Detect which cell encompasses the target text, then output its [X, Y] center coordinate. 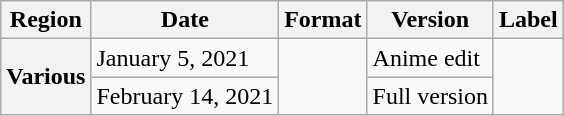
Date [185, 20]
Version [430, 20]
February 14, 2021 [185, 96]
January 5, 2021 [185, 58]
Label [528, 20]
Region [46, 20]
Format [323, 20]
Anime edit [430, 58]
Full version [430, 96]
Various [46, 77]
